Search for the cell housing the specified text and yield its (x, y) center coordinate. 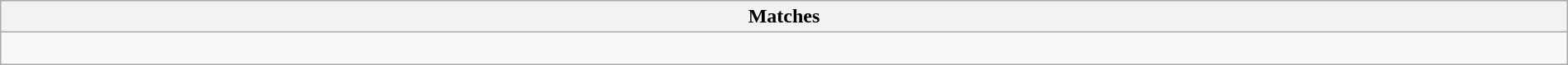
Matches (784, 17)
